Determine the (X, Y) coordinate at the center of the cell enclosing the given text.  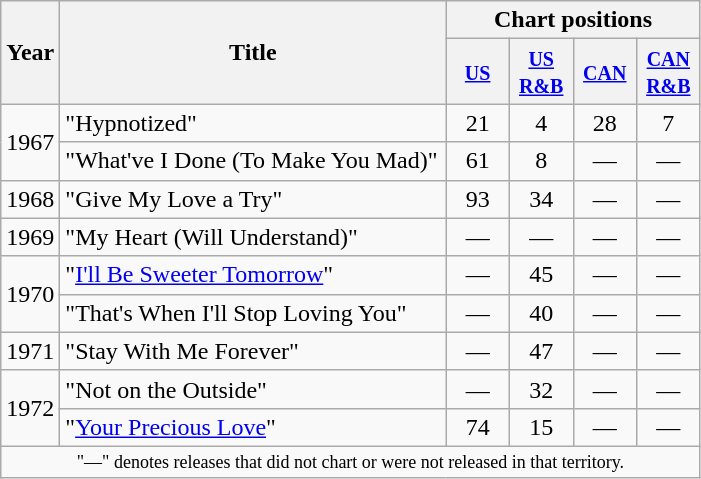
US R&B (541, 72)
Year (30, 52)
"Give My Love a Try" (253, 199)
"Your Precious Love" (253, 427)
"I'll Be Sweeter Tomorrow" (253, 275)
1972 (30, 408)
Title (253, 52)
"My Heart (Will Understand)" (253, 237)
40 (541, 313)
CAN (605, 72)
93 (478, 199)
US (478, 72)
1967 (30, 142)
8 (541, 161)
45 (541, 275)
"Not on the Outside" (253, 389)
61 (478, 161)
47 (541, 351)
15 (541, 427)
"That's When I'll Stop Loving You" (253, 313)
"Stay With Me Forever" (253, 351)
1969 (30, 237)
"Hypnotized" (253, 123)
74 (478, 427)
28 (605, 123)
7 (669, 123)
"—" denotes releases that did not chart or were not released in that territory. (350, 462)
4 (541, 123)
1971 (30, 351)
34 (541, 199)
CAN R&B (669, 72)
1968 (30, 199)
"What've I Done (To Make You Mad)" (253, 161)
32 (541, 389)
21 (478, 123)
1970 (30, 294)
Chart positions (573, 20)
